Provide the [x, y] coordinate of the cell's center where the given text is located.  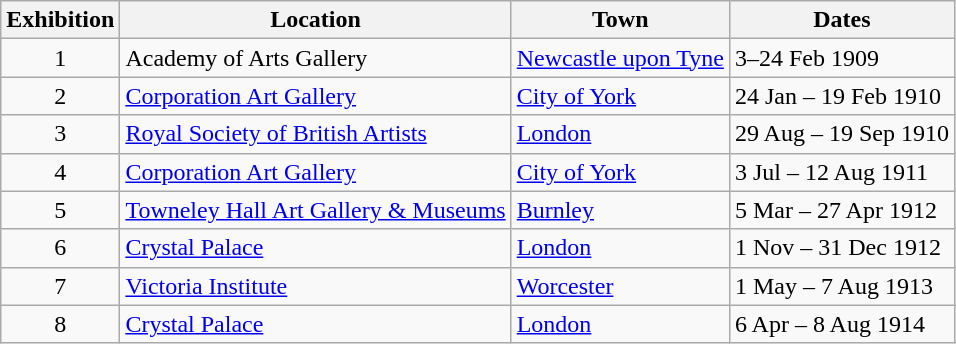
8 [60, 324]
Exhibition [60, 20]
Victoria Institute [316, 286]
1 Nov – 31 Dec 1912 [842, 248]
2 [60, 96]
Location [316, 20]
7 [60, 286]
Towneley Hall Art Gallery & Museums [316, 210]
4 [60, 172]
Royal Society of British Artists [316, 134]
29 Aug – 19 Sep 1910 [842, 134]
24 Jan – 19 Feb 1910 [842, 96]
Burnley [620, 210]
Town [620, 20]
3 [60, 134]
6 [60, 248]
3–24 Feb 1909 [842, 58]
5 [60, 210]
5 Mar – 27 Apr 1912 [842, 210]
Dates [842, 20]
Academy of Arts Gallery [316, 58]
3 Jul – 12 Aug 1911 [842, 172]
6 Apr – 8 Aug 1914 [842, 324]
Newcastle upon Tyne [620, 58]
1 [60, 58]
1 May – 7 Aug 1913 [842, 286]
Worcester [620, 286]
